Find where the given text appears and provide that cell's center as [X, Y] coordinate. 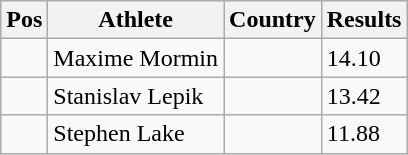
Stephen Lake [136, 134]
Results [364, 20]
11.88 [364, 134]
Stanislav Lepik [136, 96]
14.10 [364, 58]
13.42 [364, 96]
Country [273, 20]
Maxime Mormin [136, 58]
Pos [24, 20]
Athlete [136, 20]
